Pinpoint the cell where the given text exists, returning its [X, Y] midpoint coordinate. 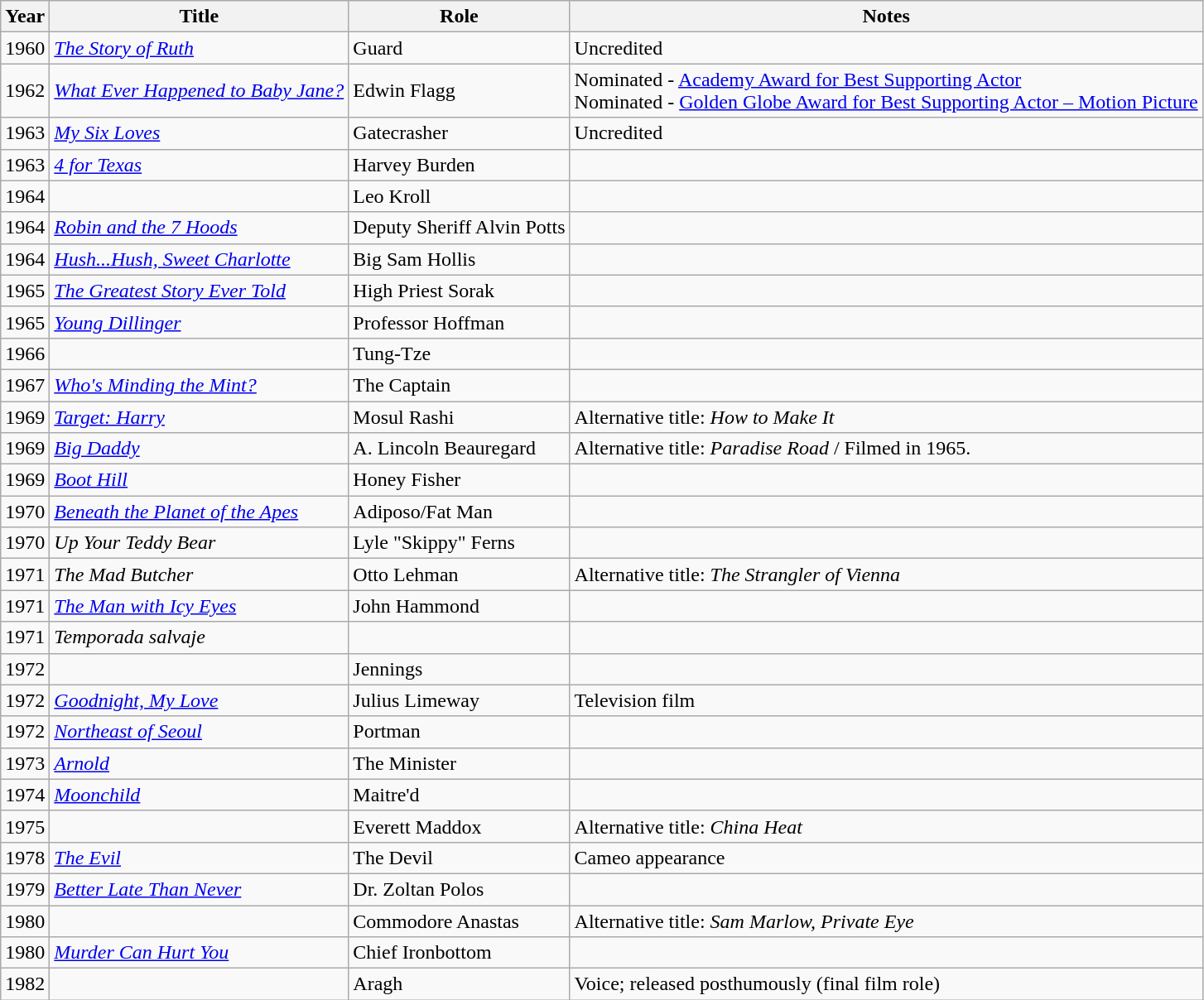
My Six Loves [199, 133]
Title [199, 17]
Alternative title: China Heat [886, 826]
Voice; released posthumously (final film role) [886, 984]
1978 [25, 858]
The Evil [199, 858]
The Captain [459, 385]
Up Your Teddy Bear [199, 543]
The Greatest Story Ever Told [199, 291]
Moonchild [199, 795]
1966 [25, 353]
Portman [459, 732]
Maitre'd [459, 795]
A. Lincoln Beauregard [459, 449]
1967 [25, 385]
Alternative title: Paradise Road / Filmed in 1965. [886, 449]
Commodore Anastas [459, 921]
Harvey Burden [459, 165]
Alternative title: Sam Marlow, Private Eye [886, 921]
What Ever Happened to Baby Jane? [199, 91]
Better Late Than Never [199, 889]
Big Daddy [199, 449]
High Priest Sorak [459, 291]
Everett Maddox [459, 826]
Cameo appearance [886, 858]
1962 [25, 91]
The Minister [459, 763]
Professor Hoffman [459, 322]
Guard [459, 48]
The Devil [459, 858]
Target: Harry [199, 416]
John Hammond [459, 606]
Julius Limeway [459, 700]
Temporada salvaje [199, 637]
Young Dillinger [199, 322]
Leo Kroll [459, 196]
Arnold [199, 763]
1973 [25, 763]
Nominated - Academy Award for Best Supporting ActorNominated - Golden Globe Award for Best Supporting Actor – Motion Picture [886, 91]
Year [25, 17]
Edwin Flagg [459, 91]
Television film [886, 700]
Adiposo/Fat Man [459, 512]
Robin and the 7 Hoods [199, 228]
Boot Hill [199, 480]
4 for Texas [199, 165]
The Mad Butcher [199, 575]
Role [459, 17]
Notes [886, 17]
1979 [25, 889]
Hush...Hush, Sweet Charlotte [199, 259]
1975 [25, 826]
Northeast of Seoul [199, 732]
Aragh [459, 984]
Honey Fisher [459, 480]
Tung-Tze [459, 353]
Alternative title: The Strangler of Vienna [886, 575]
Mosul Rashi [459, 416]
The Story of Ruth [199, 48]
Goodnight, My Love [199, 700]
Chief Ironbottom [459, 953]
Beneath the Planet of the Apes [199, 512]
Alternative title: How to Make It [886, 416]
The Man with Icy Eyes [199, 606]
Dr. Zoltan Polos [459, 889]
Big Sam Hollis [459, 259]
Jennings [459, 669]
1960 [25, 48]
1974 [25, 795]
Lyle "Skippy" Ferns [459, 543]
Murder Can Hurt You [199, 953]
Deputy Sheriff Alvin Potts [459, 228]
Gatecrasher [459, 133]
1982 [25, 984]
Who's Minding the Mint? [199, 385]
Otto Lehman [459, 575]
